Identify which cell holds the provided text, then report its (x, y) central coordinate. 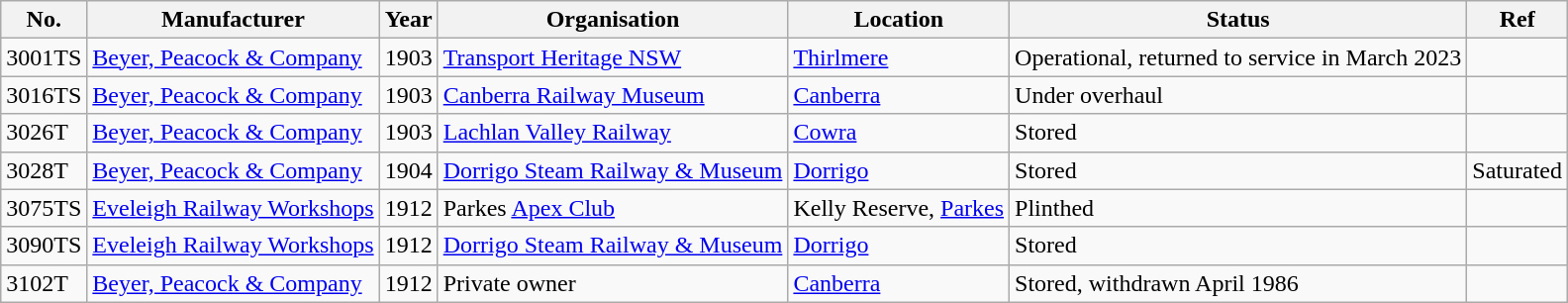
Status (1238, 20)
3102T (44, 283)
Stored, withdrawn April 1986 (1238, 283)
3075TS (44, 208)
3028T (44, 170)
Saturated (1518, 170)
Lachlan Valley Railway (613, 133)
Year (408, 20)
Transport Heritage NSW (613, 57)
Location (899, 20)
Private owner (613, 283)
3001TS (44, 57)
No. (44, 20)
3026T (44, 133)
Parkes Apex Club (613, 208)
Plinthed (1238, 208)
Organisation (613, 20)
3090TS (44, 246)
Kelly Reserve, Parkes (899, 208)
3016TS (44, 95)
Operational, returned to service in March 2023 (1238, 57)
Manufacturer (234, 20)
Ref (1518, 20)
Under overhaul (1238, 95)
1904 (408, 170)
Thirlmere (899, 57)
Cowra (899, 133)
Canberra Railway Museum (613, 95)
